Scan for the cell matching the given text and deliver its (x, y) coordinate at center. 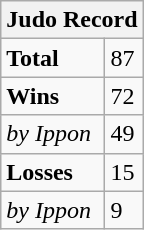
Wins (53, 96)
49 (124, 134)
15 (124, 172)
Losses (53, 172)
Judo Record (72, 20)
9 (124, 210)
72 (124, 96)
87 (124, 58)
Total (53, 58)
